Capture the cell that displays the provided text and extract its [X, Y] central coordinate. 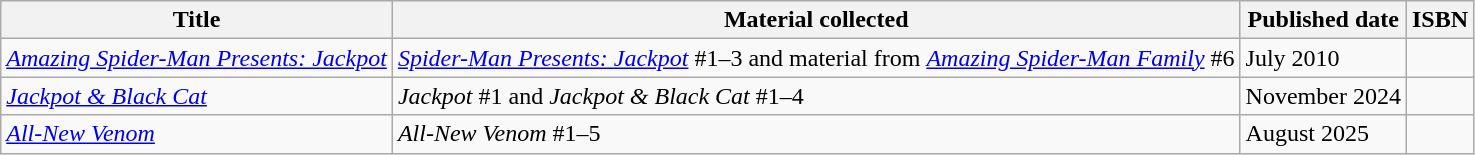
Jackpot #1 and Jackpot & Black Cat #1–4 [816, 96]
Published date [1323, 20]
All-New Venom #1–5 [816, 134]
All-New Venom [197, 134]
Jackpot & Black Cat [197, 96]
Spider-Man Presents: Jackpot #1–3 and material from Amazing Spider-Man Family #6 [816, 58]
Amazing Spider-Man Presents: Jackpot [197, 58]
ISBN [1440, 20]
August 2025 [1323, 134]
Title [197, 20]
Material collected [816, 20]
November 2024 [1323, 96]
July 2010 [1323, 58]
